Find where the given text appears and provide that cell's center as [x, y] coordinate. 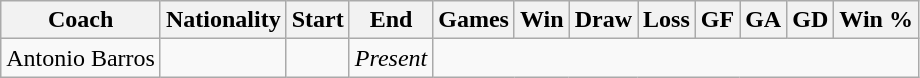
GD [810, 20]
GA [764, 20]
Coach [81, 20]
Start [318, 20]
Loss [667, 20]
Win % [876, 20]
Win [542, 20]
Present [390, 58]
End [390, 20]
Nationality [223, 20]
Draw [603, 20]
Games [474, 20]
GF [717, 20]
Antonio Barros [81, 58]
